Extract the [X, Y] coordinate from the center of the cell holding the provided text.  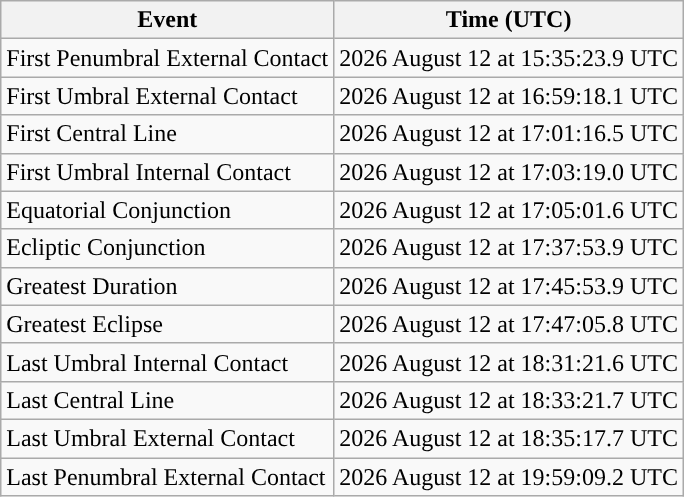
First Central Line [168, 134]
Event [168, 20]
Time (UTC) [509, 20]
2026 August 12 at 17:05:01.6 UTC [509, 210]
2026 August 12 at 18:31:21.6 UTC [509, 362]
Last Umbral External Contact [168, 438]
2026 August 12 at 17:03:19.0 UTC [509, 172]
Equatorial Conjunction [168, 210]
Greatest Duration [168, 286]
2026 August 12 at 18:33:21.7 UTC [509, 400]
2026 August 12 at 17:01:16.5 UTC [509, 134]
First Penumbral External Contact [168, 58]
2026 August 12 at 17:37:53.9 UTC [509, 248]
Ecliptic Conjunction [168, 248]
2026 August 12 at 17:45:53.9 UTC [509, 286]
2026 August 12 at 15:35:23.9 UTC [509, 58]
2026 August 12 at 18:35:17.7 UTC [509, 438]
Last Umbral Internal Contact [168, 362]
Last Central Line [168, 400]
Last Penumbral External Contact [168, 477]
First Umbral Internal Contact [168, 172]
2026 August 12 at 19:59:09.2 UTC [509, 477]
First Umbral External Contact [168, 96]
2026 August 12 at 16:59:18.1 UTC [509, 96]
Greatest Eclipse [168, 324]
2026 August 12 at 17:47:05.8 UTC [509, 324]
